From the cell containing the given text, extract its center point as (X, Y) coordinate. 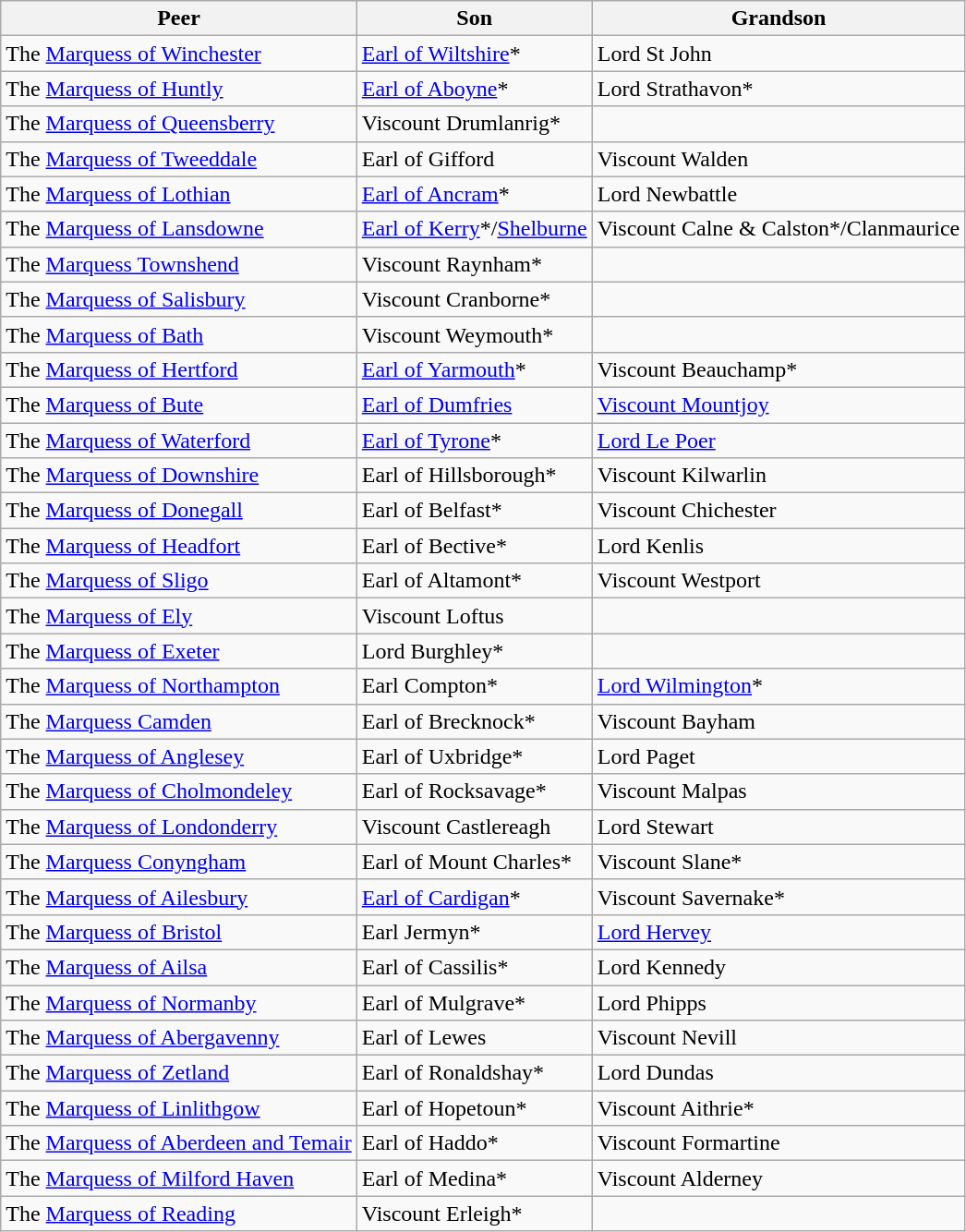
Viscount Mountjoy (779, 405)
Lord Paget (779, 756)
Viscount Cranborne* (475, 299)
Lord Kenlis (779, 546)
The Marquess of Downshire (179, 476)
Viscount Slane* (779, 862)
The Marquess of Lothian (179, 194)
The Marquess of Headfort (179, 546)
The Marquess of Abergavenny (179, 1038)
Earl of Hillsborough* (475, 476)
The Marquess of Cholmondeley (179, 791)
Viscount Formartine (779, 1143)
Viscount Castlereagh (475, 827)
The Marquess of Zetland (179, 1073)
The Marquess of Normanby (179, 1002)
The Marquess of Hertford (179, 369)
The Marquess of Reading (179, 1214)
Earl of Belfast* (475, 511)
Peer (179, 18)
Viscount Aithrie* (779, 1108)
Viscount Kilwarlin (779, 476)
The Marquess of Tweeddale (179, 159)
Viscount Beauchamp* (779, 369)
The Marquess of Salisbury (179, 299)
Earl of Ancram* (475, 194)
The Marquess of Donegall (179, 511)
Earl of Cardigan* (475, 897)
Earl of Rocksavage* (475, 791)
The Marquess of Northampton (179, 686)
Lord Newbattle (779, 194)
Lord Stewart (779, 827)
Viscount Bayham (779, 721)
Viscount Westport (779, 581)
Earl of Altamont* (475, 581)
Earl of Tyrone* (475, 441)
Earl of Yarmouth* (475, 369)
Viscount Walden (779, 159)
Lord Strathavon* (779, 89)
Son (475, 18)
Earl of Aboyne* (475, 89)
The Marquess Townshend (179, 264)
The Marquess of Bristol (179, 932)
Viscount Raynham* (475, 264)
Viscount Alderney (779, 1178)
The Marquess of Milford Haven (179, 1178)
The Marquess of Linlithgow (179, 1108)
Earl of Dumfries (475, 405)
Earl of Brecknock* (475, 721)
Earl of Uxbridge* (475, 756)
The Marquess of Waterford (179, 441)
Earl of Bective* (475, 546)
The Marquess of Ailsa (179, 967)
Earl of Mulgrave* (475, 1002)
Earl of Haddo* (475, 1143)
Viscount Weymouth* (475, 334)
Earl of Wiltshire* (475, 54)
Earl of Mount Charles* (475, 862)
Lord Dundas (779, 1073)
The Marquess of Queensberry (179, 124)
Viscount Drumlanrig* (475, 124)
Earl of Gifford (475, 159)
Viscount Chichester (779, 511)
The Marquess of Londonderry (179, 827)
Earl of Cassilis* (475, 967)
Lord Wilmington* (779, 686)
The Marquess of Bute (179, 405)
The Marquess Conyngham (179, 862)
The Marquess of Ailesbury (179, 897)
Earl of Kerry*/Shelburne (475, 229)
Earl of Lewes (475, 1038)
Earl of Ronaldshay* (475, 1073)
Earl of Hopetoun* (475, 1108)
Lord Hervey (779, 932)
Lord St John (779, 54)
The Marquess of Winchester (179, 54)
Grandson (779, 18)
The Marquess of Aberdeen and Temair (179, 1143)
Earl of Medina* (475, 1178)
The Marquess of Huntly (179, 89)
Viscount Nevill (779, 1038)
Lord Kennedy (779, 967)
Viscount Erleigh* (475, 1214)
Lord Le Poer (779, 441)
Viscount Malpas (779, 791)
Lord Burghley* (475, 651)
The Marquess of Lansdowne (179, 229)
Viscount Savernake* (779, 897)
Viscount Calne & Calston*/Clanmaurice (779, 229)
The Marquess of Sligo (179, 581)
Earl Jermyn* (475, 932)
Earl Compton* (475, 686)
The Marquess of Bath (179, 334)
Viscount Loftus (475, 616)
The Marquess of Ely (179, 616)
The Marquess Camden (179, 721)
The Marquess of Exeter (179, 651)
Lord Phipps (779, 1002)
The Marquess of Anglesey (179, 756)
